Determine the (x, y) coordinate at the center of the cell enclosing the given text.  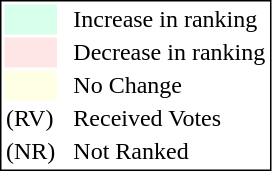
(RV) (30, 119)
(NR) (30, 151)
Increase in ranking (170, 19)
Decrease in ranking (170, 53)
No Change (170, 85)
Not Ranked (170, 151)
Received Votes (170, 119)
